Locate the cell with the specified text and output its (x, y) center coordinate. 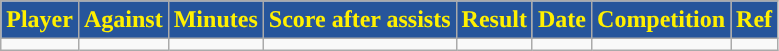
Player (40, 20)
Score after assists (360, 20)
Result (494, 20)
Ref (754, 20)
Date (562, 20)
Against (123, 20)
Minutes (216, 20)
Competition (662, 20)
